Search for the cell housing the specified text and yield its (x, y) center coordinate. 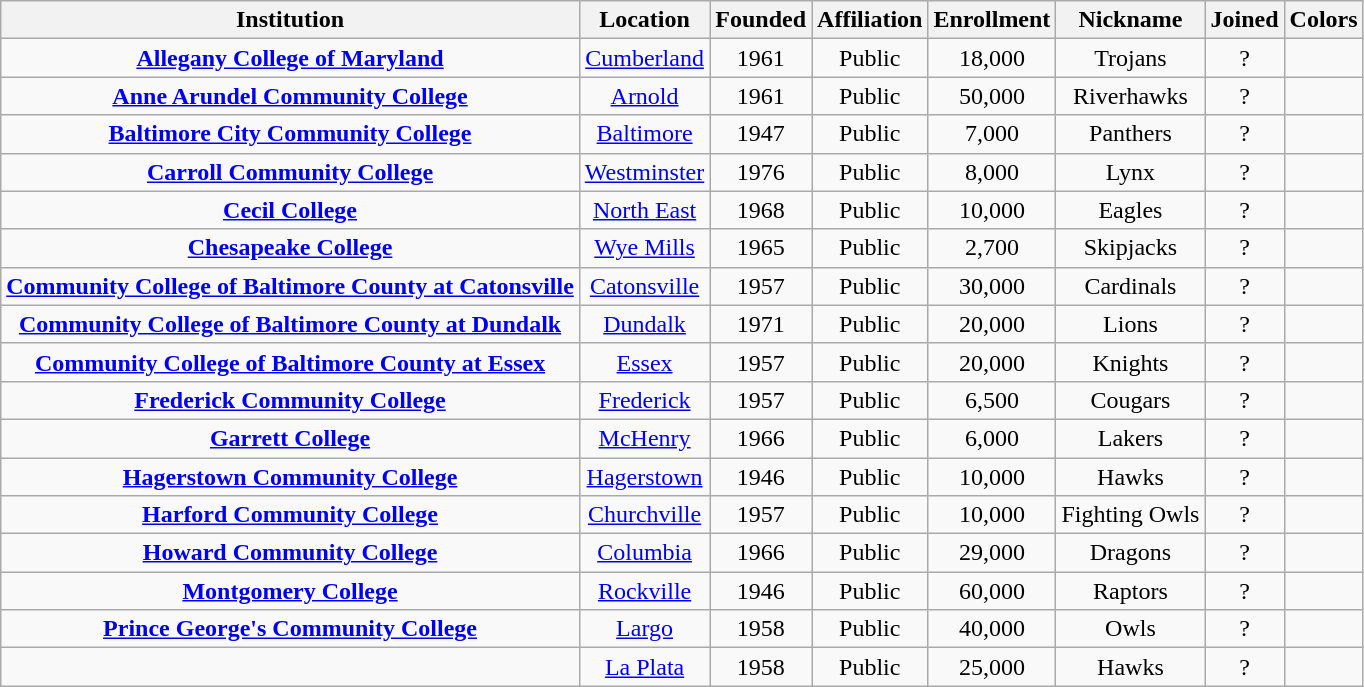
Trojans (1130, 58)
Founded (761, 20)
Raptors (1130, 591)
1947 (761, 134)
Essex (644, 362)
40,000 (992, 629)
Institution (290, 20)
6,000 (992, 438)
Eagles (1130, 210)
Baltimore (644, 134)
18,000 (992, 58)
30,000 (992, 286)
Cougars (1130, 400)
Hagerstown (644, 477)
Hagerstown Community College (290, 477)
North East (644, 210)
Enrollment (992, 20)
Wye Mills (644, 248)
Churchville (644, 515)
1965 (761, 248)
Joined (1244, 20)
Baltimore City Community College (290, 134)
Lakers (1130, 438)
Arnold (644, 96)
Lions (1130, 324)
Largo (644, 629)
1968 (761, 210)
8,000 (992, 172)
Chesapeake College (290, 248)
Community College of Baltimore County at Essex (290, 362)
Location (644, 20)
Cardinals (1130, 286)
Fighting Owls (1130, 515)
25,000 (992, 667)
Prince George's Community College (290, 629)
Frederick (644, 400)
50,000 (992, 96)
7,000 (992, 134)
Skipjacks (1130, 248)
1971 (761, 324)
2,700 (992, 248)
Dundalk (644, 324)
Affiliation (870, 20)
29,000 (992, 553)
Catonsville (644, 286)
Carroll Community College (290, 172)
Owls (1130, 629)
Colors (1324, 20)
Montgomery College (290, 591)
Westminster (644, 172)
Riverhawks (1130, 96)
Harford Community College (290, 515)
Dragons (1130, 553)
Rockville (644, 591)
Cumberland (644, 58)
Frederick Community College (290, 400)
Panthers (1130, 134)
Garrett College (290, 438)
Community College of Baltimore County at Dundalk (290, 324)
Lynx (1130, 172)
Columbia (644, 553)
Knights (1130, 362)
McHenry (644, 438)
Nickname (1130, 20)
Community College of Baltimore County at Catonsville (290, 286)
60,000 (992, 591)
Cecil College (290, 210)
Howard Community College (290, 553)
Allegany College of Maryland (290, 58)
Anne Arundel Community College (290, 96)
La Plata (644, 667)
1976 (761, 172)
6,500 (992, 400)
